Pinpoint the cell where the given text exists, returning its (X, Y) midpoint coordinate. 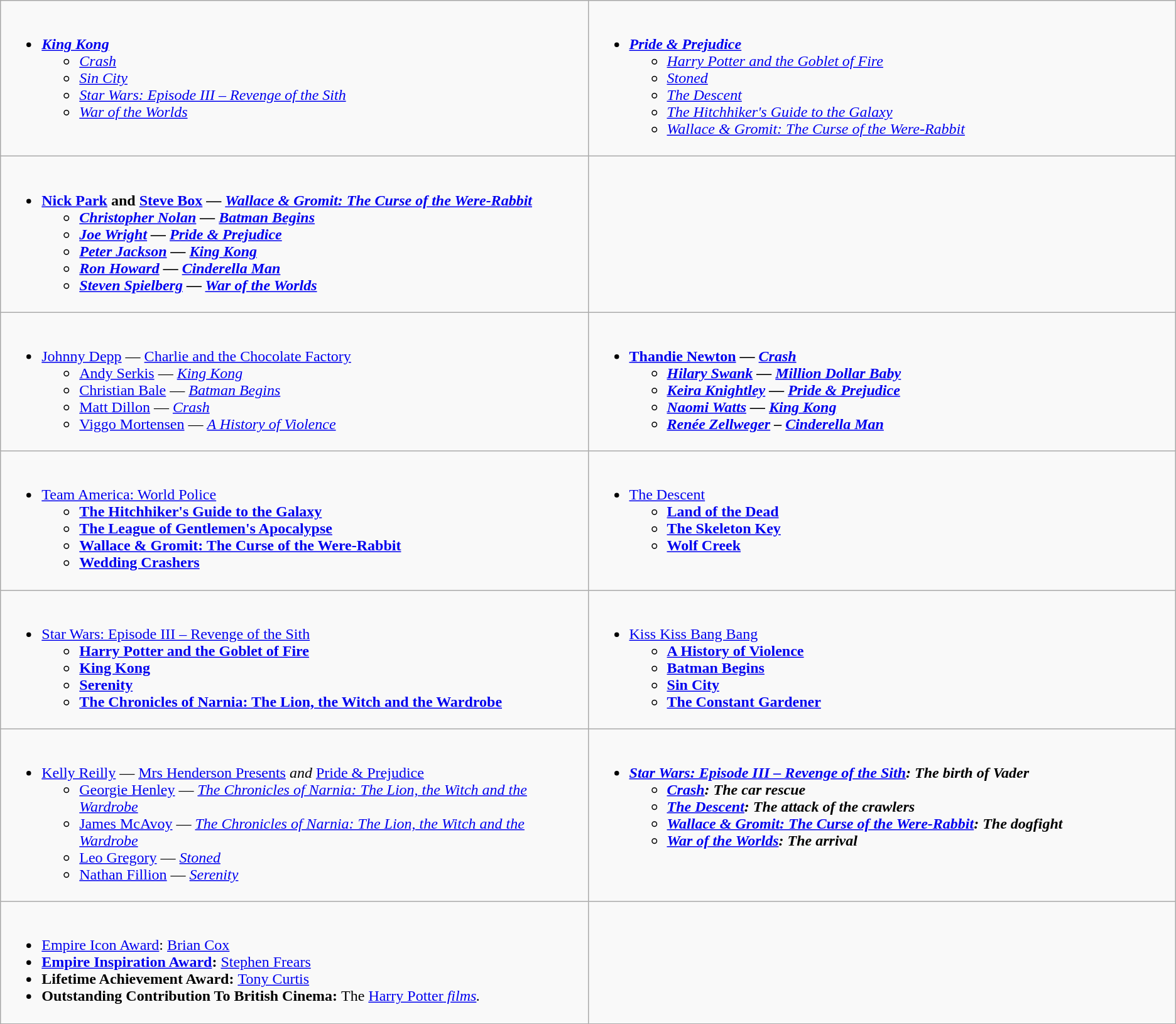
The DescentLand of the DeadThe Skeleton KeyWolf Creek (882, 520)
King KongCrashSin CityStar Wars: Episode III – Revenge of the SithWar of the Worlds (294, 79)
Thandie Newton — CrashHilary Swank — Million Dollar BabyKeira Knightley — Pride & PrejudiceNaomi Watts — King KongRenée Zellweger – Cinderella Man (882, 382)
Kiss Kiss Bang BangA History of ViolenceBatman BeginsSin CityThe Constant Gardener (882, 660)
